Scan for the cell matching the given text and deliver its (x, y) coordinate at center. 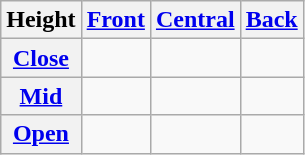
Mid (41, 96)
Back (272, 20)
Open (41, 134)
Front (116, 20)
Central (195, 20)
Close (41, 58)
Height (41, 20)
